Provide the [X, Y] coordinate of the cell's center where the given text is located.  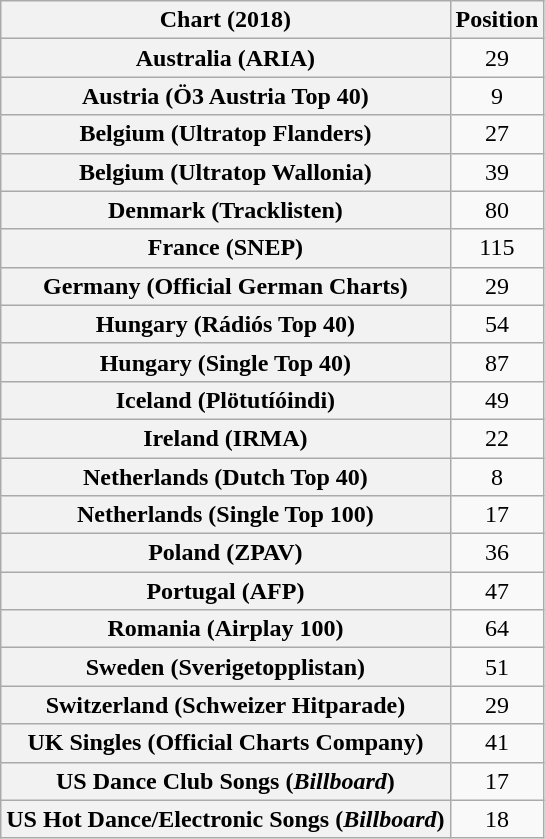
41 [497, 743]
115 [497, 248]
Ireland (IRMA) [226, 438]
Position [497, 20]
Hungary (Rádiós Top 40) [226, 324]
Netherlands (Dutch Top 40) [226, 477]
UK Singles (Official Charts Company) [226, 743]
39 [497, 172]
Austria (Ö3 Austria Top 40) [226, 96]
Poland (ZPAV) [226, 553]
64 [497, 629]
Germany (Official German Charts) [226, 286]
Belgium (Ultratop Flanders) [226, 134]
Belgium (Ultratop Wallonia) [226, 172]
Chart (2018) [226, 20]
9 [497, 96]
Denmark (Tracklisten) [226, 210]
Switzerland (Schweizer Hitparade) [226, 705]
49 [497, 400]
27 [497, 134]
22 [497, 438]
Australia (ARIA) [226, 58]
8 [497, 477]
51 [497, 667]
Iceland (Plötutíóindi) [226, 400]
47 [497, 591]
Netherlands (Single Top 100) [226, 515]
Portugal (AFP) [226, 591]
US Dance Club Songs (Billboard) [226, 781]
80 [497, 210]
Sweden (Sverigetopplistan) [226, 667]
Hungary (Single Top 40) [226, 362]
France (SNEP) [226, 248]
US Hot Dance/Electronic Songs (Billboard) [226, 819]
18 [497, 819]
36 [497, 553]
54 [497, 324]
87 [497, 362]
Romania (Airplay 100) [226, 629]
